Provide the (x, y) coordinate of the cell's center where the given text is located.  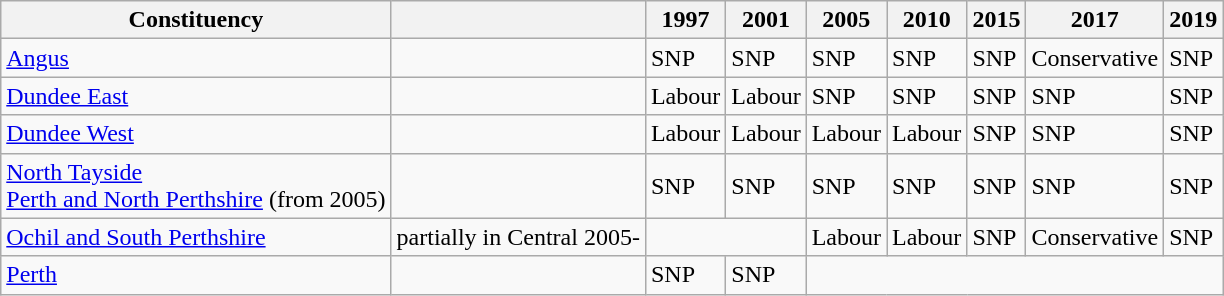
Ochil and South Perthshire (196, 237)
Perth (196, 275)
2001 (766, 20)
North TaysidePerth and North Perthshire (from 2005) (196, 186)
Dundee East (196, 96)
2015 (996, 20)
2010 (927, 20)
2019 (1194, 20)
Dundee West (196, 134)
Angus (196, 58)
Constituency (196, 20)
2017 (1095, 20)
partially in Central 2005- (518, 237)
2005 (846, 20)
1997 (685, 20)
